Pinpoint the cell where the given text exists, returning its (x, y) midpoint coordinate. 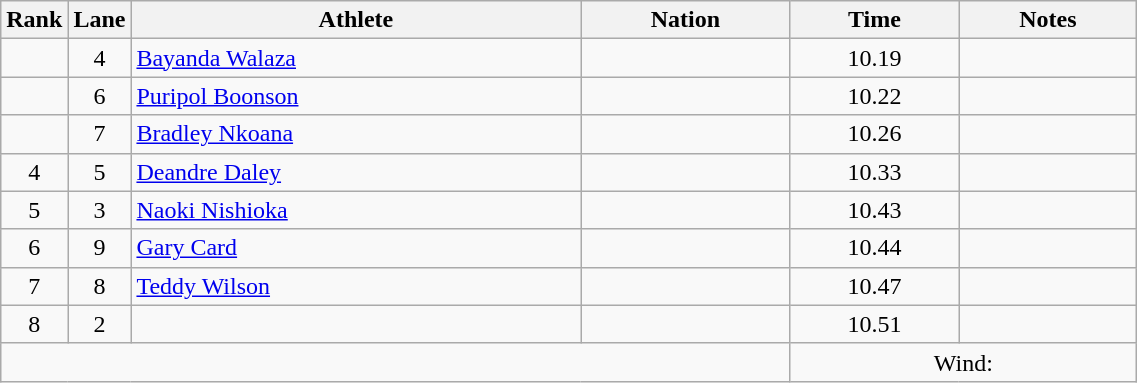
10.43 (874, 210)
Bayanda Walaza (356, 58)
10.33 (874, 172)
Time (874, 20)
Naoki Nishioka (356, 210)
9 (100, 248)
Lane (100, 20)
Puripol Boonson (356, 96)
2 (100, 324)
Gary Card (356, 248)
3 (100, 210)
10.44 (874, 248)
Bradley Nkoana (356, 134)
10.22 (874, 96)
Notes (1048, 20)
Nation (686, 20)
10.47 (874, 286)
10.19 (874, 58)
10.26 (874, 134)
10.51 (874, 324)
Athlete (356, 20)
Wind: (964, 362)
Deandre Daley (356, 172)
Teddy Wilson (356, 286)
Rank (34, 20)
